Return (X, Y) of the center of cell containing provided text 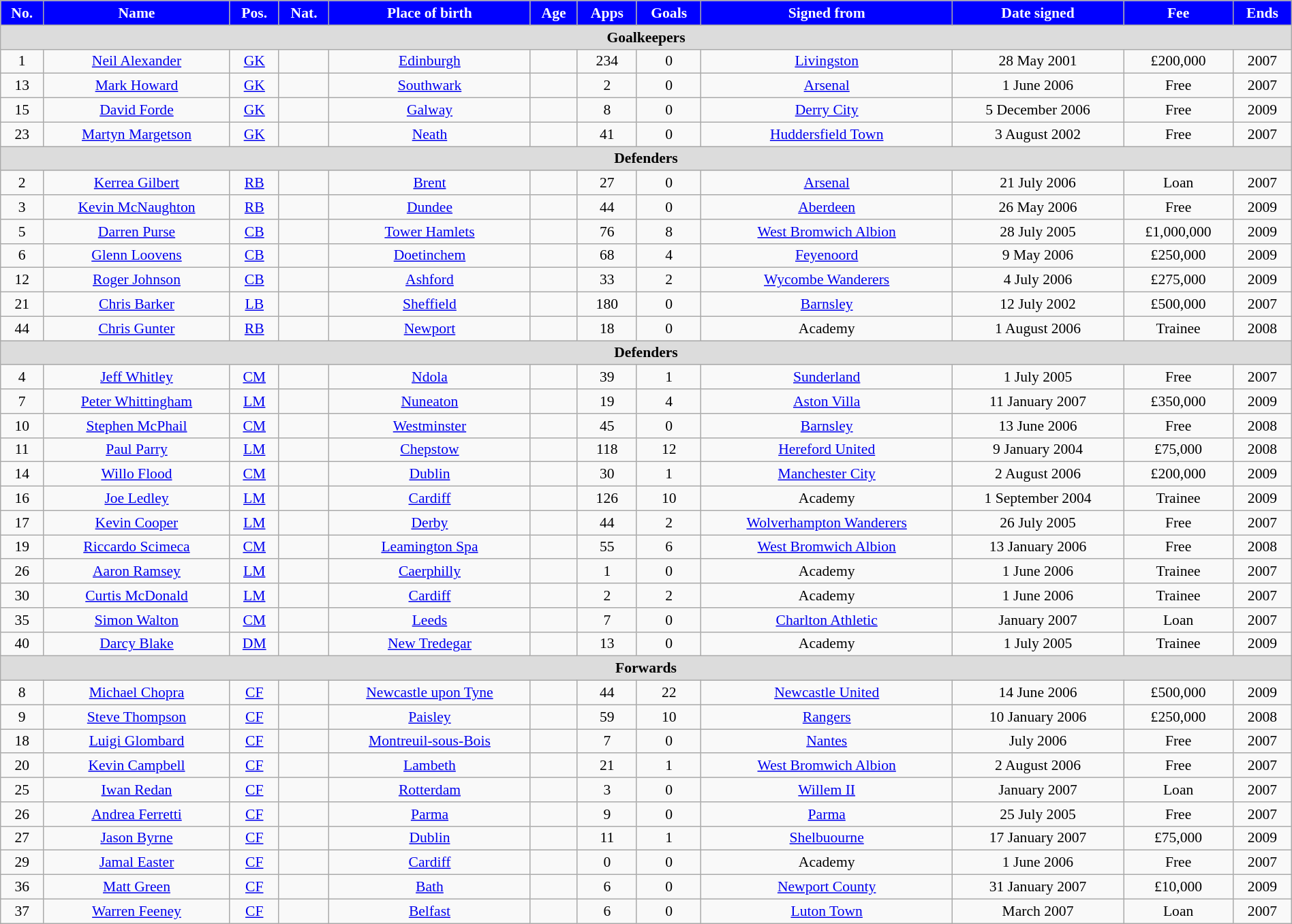
£350,000 (1179, 401)
Michael Chopra (137, 693)
5 December 2006 (1037, 110)
15 (22, 110)
3 August 2002 (1037, 134)
234 (606, 61)
Goals (668, 13)
41 (606, 134)
Lambeth (429, 766)
Tower Hamlets (429, 232)
Westminster (429, 426)
55 (606, 547)
Ashford (429, 280)
Iwan Redan (137, 790)
£1,000,000 (1179, 232)
180 (606, 305)
26 May 2006 (1037, 207)
Stephen McPhail (137, 426)
59 (606, 717)
Forwards (646, 668)
Fee (1179, 13)
Pos. (254, 13)
March 2007 (1037, 911)
Riccardo Scimeca (137, 547)
20 (22, 766)
Joe Ledley (137, 499)
Belfast (429, 911)
Caerphilly (429, 572)
1 August 2006 (1037, 328)
23 (22, 134)
Dundee (429, 207)
Ends (1263, 13)
Peter Whittingham (137, 401)
Date signed (1037, 13)
Mark Howard (137, 86)
Hereford United (827, 450)
Nantes (827, 741)
10 January 2006 (1037, 717)
Leeds (429, 620)
Leamington Spa (429, 547)
45 (606, 426)
37 (22, 911)
Neath (429, 134)
25 July 2005 (1037, 814)
Livingston (827, 61)
14 June 2006 (1037, 693)
Neil Alexander (137, 61)
Nat. (304, 13)
4 July 2006 (1037, 280)
40 (22, 644)
Goalkeepers (646, 37)
28 July 2005 (1037, 232)
Derry City (827, 110)
Willem II (827, 790)
Feyenoord (827, 256)
DM (254, 644)
17 (22, 523)
76 (606, 232)
Brent (429, 183)
Darren Purse (137, 232)
Newport (429, 328)
Doetinchem (429, 256)
Sunderland (827, 378)
Rotterdam (429, 790)
9 May 2006 (1037, 256)
14 (22, 474)
Apps (606, 13)
Charlton Athletic (827, 620)
Darcy Blake (137, 644)
Paisley (429, 717)
Martyn Margetson (137, 134)
Andrea Ferretti (137, 814)
July 2006 (1037, 741)
Edinburgh (429, 61)
New Tredegar (429, 644)
Chris Barker (137, 305)
21 July 2006 (1037, 183)
Place of birth (429, 13)
Roger Johnson (137, 280)
11 January 2007 (1037, 401)
Manchester City (827, 474)
68 (606, 256)
Steve Thompson (137, 717)
13 June 2006 (1037, 426)
Jason Byrne (137, 838)
Aberdeen (827, 207)
£10,000 (1179, 887)
35 (22, 620)
Ndola (429, 378)
Montreuil-sous-Bois (429, 741)
Aston Villa (827, 401)
36 (22, 887)
33 (606, 280)
Luton Town (827, 911)
9 January 2004 (1037, 450)
Curtis McDonald (137, 596)
Jamal Easter (137, 863)
118 (606, 450)
LB (254, 305)
28 May 2001 (1037, 61)
22 (668, 693)
Matt Green (137, 887)
25 (22, 790)
£275,000 (1179, 280)
29 (22, 863)
Luigi Glombard (137, 741)
Name (137, 13)
12 July 2002 (1037, 305)
Warren Feeney (137, 911)
Huddersfield Town (827, 134)
Chris Gunter (137, 328)
126 (606, 499)
Kevin Cooper (137, 523)
Aaron Ramsey (137, 572)
Nuneaton (429, 401)
Bath (429, 887)
Southwark (429, 86)
Chepstow (429, 450)
David Forde (137, 110)
Jeff Whitley (137, 378)
Signed from (827, 13)
Rangers (827, 717)
13 January 2006 (1037, 547)
Shelbuourne (827, 838)
Newcastle upon Tyne (429, 693)
Derby (429, 523)
Kerrea Gilbert (137, 183)
Sheffield (429, 305)
Willo Flood (137, 474)
Simon Walton (137, 620)
Kevin Campbell (137, 766)
31 January 2007 (1037, 887)
16 (22, 499)
Wolverhampton Wanderers (827, 523)
Kevin McNaughton (137, 207)
Wycombe Wanderers (827, 280)
No. (22, 13)
17 January 2007 (1037, 838)
Paul Parry (137, 450)
5 (22, 232)
1 September 2004 (1037, 499)
Age (553, 13)
Newport County (827, 887)
Glenn Loovens (137, 256)
39 (606, 378)
Newcastle United (827, 693)
26 July 2005 (1037, 523)
Galway (429, 110)
